From the cell containing the given text, extract its center point as (X, Y) coordinate. 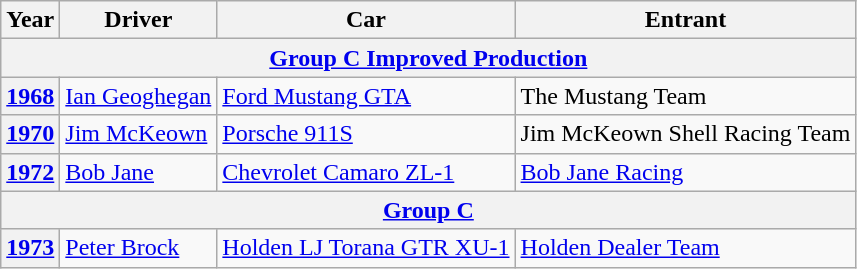
Peter Brock (138, 248)
1968 (30, 96)
1972 (30, 172)
Group C Improved Production (428, 58)
Jim McKeown Shell Racing Team (686, 134)
Ford Mustang GTA (366, 96)
Porsche 911S (366, 134)
Ian Geoghegan (138, 96)
Car (366, 20)
Driver (138, 20)
Holden Dealer Team (686, 248)
Entrant (686, 20)
Bob Jane Racing (686, 172)
Holden LJ Torana GTR XU-1 (366, 248)
Year (30, 20)
Bob Jane (138, 172)
The Mustang Team (686, 96)
Jim McKeown (138, 134)
1973 (30, 248)
1970 (30, 134)
Group C (428, 210)
Chevrolet Camaro ZL-1 (366, 172)
